Output the (X, Y) coordinate of the center of the cell containing the given text.  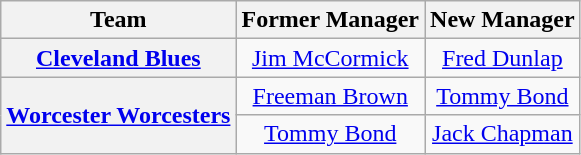
Former Manager (330, 20)
Worcester Worcesters (118, 115)
Team (118, 20)
New Manager (503, 20)
Fred Dunlap (503, 58)
Jack Chapman (503, 134)
Freeman Brown (330, 96)
Jim McCormick (330, 58)
Cleveland Blues (118, 58)
